Determine the (X, Y) coordinate at the center of the cell enclosing the given text.  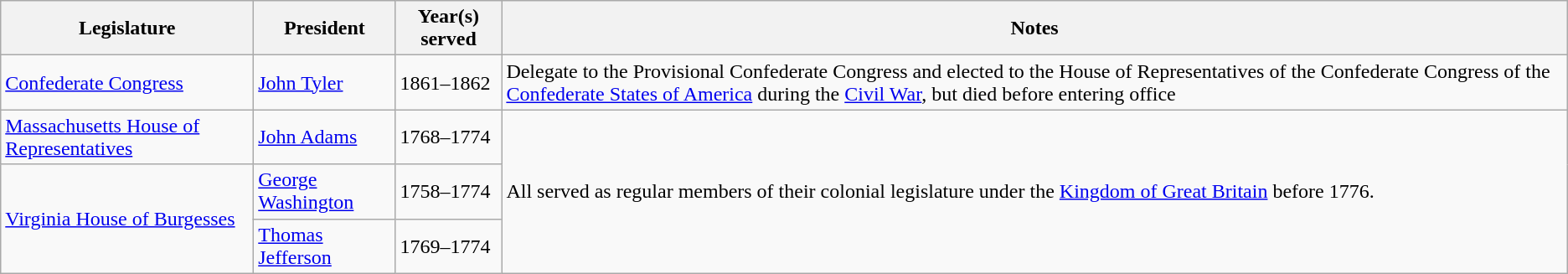
Year(s) served (449, 28)
1758–1774 (449, 191)
1768–1774 (449, 137)
George Washington (325, 191)
All served as regular members of their colonial legislature under the Kingdom of Great Britain before 1776. (1034, 191)
President (325, 28)
Legislature (127, 28)
Massachusetts House of Representatives (127, 137)
Notes (1034, 28)
1769–1774 (449, 246)
John Adams (325, 137)
Virginia House of Burgesses (127, 219)
Confederate Congress (127, 82)
1861–1862 (449, 82)
John Tyler (325, 82)
Thomas Jefferson (325, 246)
